Return (X, Y) of the center of cell containing provided text 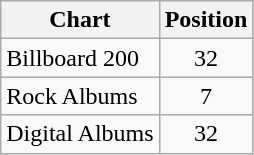
7 (206, 96)
Rock Albums (80, 96)
Position (206, 20)
Digital Albums (80, 134)
Chart (80, 20)
Billboard 200 (80, 58)
